Return the [x, y] coordinate for the center point of the cell that contains the specified text.  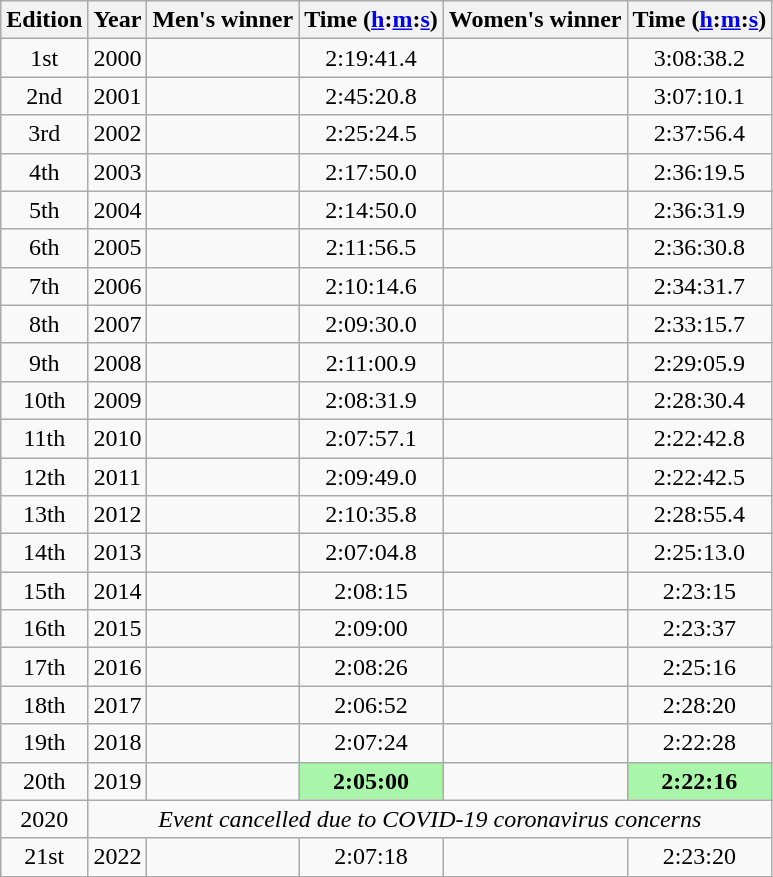
2:08:15 [372, 591]
2008 [118, 362]
2001 [118, 96]
2:34:31.7 [700, 286]
2:28:20 [700, 705]
3rd [44, 134]
20th [44, 781]
15th [44, 591]
2:14:50.0 [372, 210]
2:33:15.7 [700, 324]
9th [44, 362]
2nd [44, 96]
18th [44, 705]
2:08:26 [372, 667]
Year [118, 20]
Men's winner [223, 20]
16th [44, 629]
2020 [44, 819]
2:36:31.9 [700, 210]
2:17:50.0 [372, 172]
2017 [118, 705]
7th [44, 286]
2:11:56.5 [372, 248]
2005 [118, 248]
2:36:30.8 [700, 248]
2018 [118, 743]
2014 [118, 591]
2000 [118, 58]
12th [44, 477]
Event cancelled due to COVID-19 coronavirus concerns [430, 819]
2:25:13.0 [700, 553]
2007 [118, 324]
5th [44, 210]
17th [44, 667]
2:09:49.0 [372, 477]
2016 [118, 667]
2022 [118, 857]
2010 [118, 438]
8th [44, 324]
2:22:42.5 [700, 477]
Edition [44, 20]
2013 [118, 553]
2006 [118, 286]
2:28:55.4 [700, 515]
13th [44, 515]
2011 [118, 477]
2:07:18 [372, 857]
2:25:24.5 [372, 134]
2:10:35.8 [372, 515]
2:05:00 [372, 781]
2:37:56.4 [700, 134]
2:10:14.6 [372, 286]
21st [44, 857]
2:09:00 [372, 629]
11th [44, 438]
14th [44, 553]
2:28:30.4 [700, 400]
2:45:20.8 [372, 96]
2:11:00.9 [372, 362]
2009 [118, 400]
6th [44, 248]
2:23:15 [700, 591]
2:25:16 [700, 667]
2:23:20 [700, 857]
19th [44, 743]
2019 [118, 781]
2:36:19.5 [700, 172]
2:07:57.1 [372, 438]
1st [44, 58]
2012 [118, 515]
2:22:42.8 [700, 438]
2:22:28 [700, 743]
2004 [118, 210]
10th [44, 400]
2:29:05.9 [700, 362]
2002 [118, 134]
4th [44, 172]
Women's winner [535, 20]
2:08:31.9 [372, 400]
2:23:37 [700, 629]
2:22:16 [700, 781]
2003 [118, 172]
2:09:30.0 [372, 324]
2015 [118, 629]
2:07:24 [372, 743]
2:07:04.8 [372, 553]
2:06:52 [372, 705]
2:19:41.4 [372, 58]
3:07:10.1 [700, 96]
3:08:38.2 [700, 58]
